Return the (X, Y) coordinate for the center point of the cell that contains the specified text.  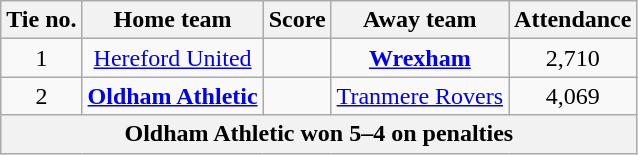
2 (42, 96)
Away team (420, 20)
Tranmere Rovers (420, 96)
Oldham Athletic won 5–4 on penalties (319, 134)
Wrexham (420, 58)
Oldham Athletic (172, 96)
4,069 (573, 96)
Attendance (573, 20)
1 (42, 58)
Home team (172, 20)
Score (297, 20)
Tie no. (42, 20)
2,710 (573, 58)
Hereford United (172, 58)
